Determine the [x, y] coordinate at the center of the cell enclosing the given text.  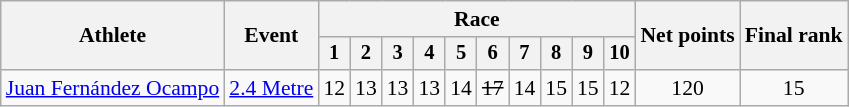
6 [493, 54]
Athlete [113, 36]
5 [461, 54]
17 [493, 88]
120 [687, 88]
Final rank [794, 36]
4 [429, 54]
Event [271, 36]
10 [620, 54]
2 [366, 54]
8 [556, 54]
Juan Fernández Ocampo [113, 88]
7 [525, 54]
Net points [687, 36]
1 [334, 54]
3 [398, 54]
9 [588, 54]
2.4 Metre [271, 88]
Race [476, 19]
